Locate the cell with the specified text and output its [x, y] center coordinate. 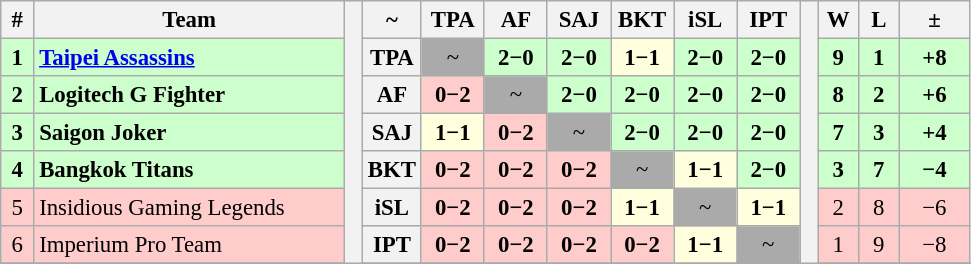
± [934, 20]
+6 [934, 95]
Saigon Joker [190, 133]
Insidious Gaming Legends [190, 208]
Logitech G Fighter [190, 95]
−8 [934, 245]
5 [18, 208]
4 [18, 170]
Imperium Pro Team [190, 245]
+8 [934, 58]
# [18, 20]
Bangkok Titans [190, 170]
Team [190, 20]
−4 [934, 170]
6 [18, 245]
W [838, 20]
L [878, 20]
Taipei Assassins [190, 58]
+4 [934, 133]
−6 [934, 208]
